Pinpoint the cell where the given text exists, returning its [X, Y] midpoint coordinate. 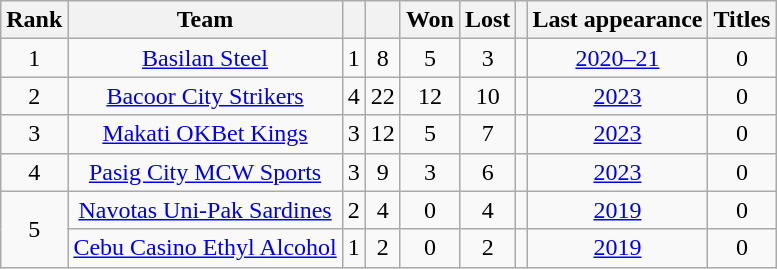
Bacoor City Strikers [205, 96]
Rank [34, 20]
6 [487, 172]
22 [382, 96]
2020–21 [618, 58]
Basilan Steel [205, 58]
7 [487, 134]
9 [382, 172]
8 [382, 58]
Won [430, 20]
Team [205, 20]
10 [487, 96]
Lost [487, 20]
Makati OKBet Kings [205, 134]
Pasig City MCW Sports [205, 172]
Cebu Casino Ethyl Alcohol [205, 248]
Last appearance [618, 20]
Navotas Uni-Pak Sardines [205, 210]
Titles [742, 20]
